From the cell containing the given text, extract its center point as (x, y) coordinate. 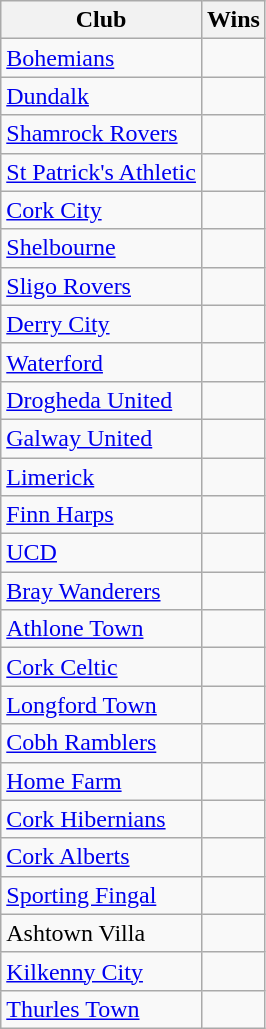
Finn Harps (102, 515)
Thurles Town (102, 1009)
Drogheda United (102, 400)
Home Farm (102, 781)
UCD (102, 553)
Longford Town (102, 705)
Cork Hibernians (102, 819)
Limerick (102, 477)
Shelbourne (102, 248)
Bohemians (102, 58)
Galway United (102, 438)
Club (102, 20)
St Patrick's Athletic (102, 172)
Derry City (102, 324)
Sporting Fingal (102, 895)
Sligo Rovers (102, 286)
Kilkenny City (102, 971)
Wins (233, 20)
Cork Alberts (102, 857)
Waterford (102, 362)
Shamrock Rovers (102, 134)
Cork City (102, 210)
Ashtown Villa (102, 933)
Dundalk (102, 96)
Bray Wanderers (102, 591)
Athlone Town (102, 629)
Cobh Ramblers (102, 743)
Cork Celtic (102, 667)
